Capture the cell that displays the provided text and extract its (X, Y) central coordinate. 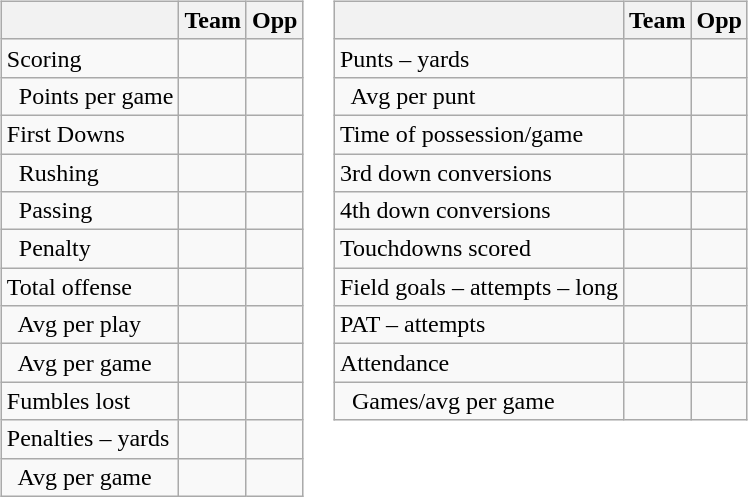
Avg per play (90, 325)
Avg per punt (478, 96)
Touchdowns scored (478, 249)
Scoring (90, 58)
Punts – yards (478, 58)
Penalty (90, 249)
Games/avg per game (478, 401)
Field goals – attempts – long (478, 287)
4th down conversions (478, 211)
Penalties – yards (90, 439)
Passing (90, 211)
3rd down conversions (478, 173)
Fumbles lost (90, 401)
Total offense (90, 287)
Time of possession/game (478, 134)
First Downs (90, 134)
Rushing (90, 173)
Attendance (478, 363)
PAT – attempts (478, 325)
Points per game (90, 96)
